For the text-containing cell, return its midpoint in [X, Y] coordinate format. 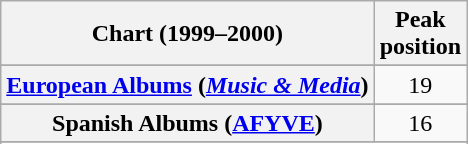
European Albums (Music & Media) [188, 85]
Spanish Albums (AFYVE) [188, 123]
Chart (1999–2000) [188, 34]
Peakposition [420, 34]
16 [420, 123]
19 [420, 85]
